Capture the cell that displays the provided text and extract its [X, Y] central coordinate. 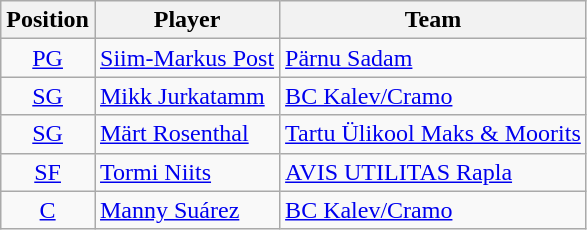
Siim-Markus Post [186, 58]
AVIS UTILITAS Rapla [434, 172]
PG [48, 58]
C [48, 210]
Märt Rosenthal [186, 134]
Tormi Niits [186, 172]
Team [434, 20]
Mikk Jurkatamm [186, 96]
Player [186, 20]
Manny Suárez [186, 210]
SF [48, 172]
Pärnu Sadam [434, 58]
Position [48, 20]
Tartu Ülikool Maks & Moorits [434, 134]
